Detect which cell encompasses the target text, then output its [X, Y] center coordinate. 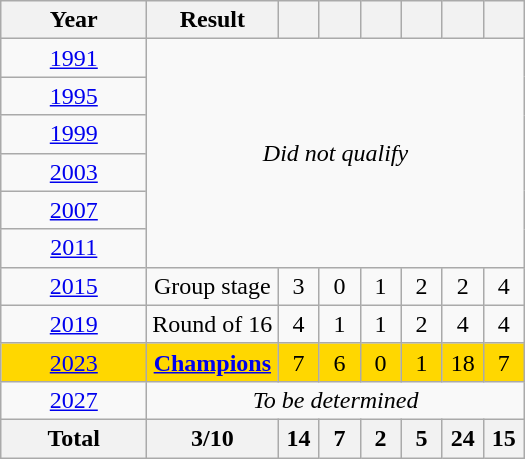
2023 [74, 362]
2015 [74, 286]
Result [212, 20]
2027 [74, 400]
Did not qualify [336, 153]
1999 [74, 134]
2019 [74, 324]
2007 [74, 210]
6 [340, 362]
2003 [74, 172]
To be determined [336, 400]
Total [74, 438]
5 [422, 438]
2011 [74, 248]
24 [462, 438]
Year [74, 20]
1991 [74, 58]
18 [462, 362]
14 [298, 438]
Group stage [212, 286]
Round of 16 [212, 324]
Champions [212, 362]
15 [504, 438]
3/10 [212, 438]
3 [298, 286]
1995 [74, 96]
